Capture the cell that displays the provided text and extract its [X, Y] central coordinate. 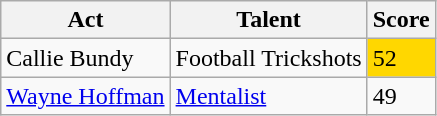
Talent [268, 20]
Football Trickshots [268, 58]
52 [401, 58]
Wayne Hoffman [86, 96]
49 [401, 96]
Act [86, 20]
Callie Bundy [86, 58]
Score [401, 20]
Mentalist [268, 96]
